Provide the (X, Y) coordinate of the cell's center where the given text is located.  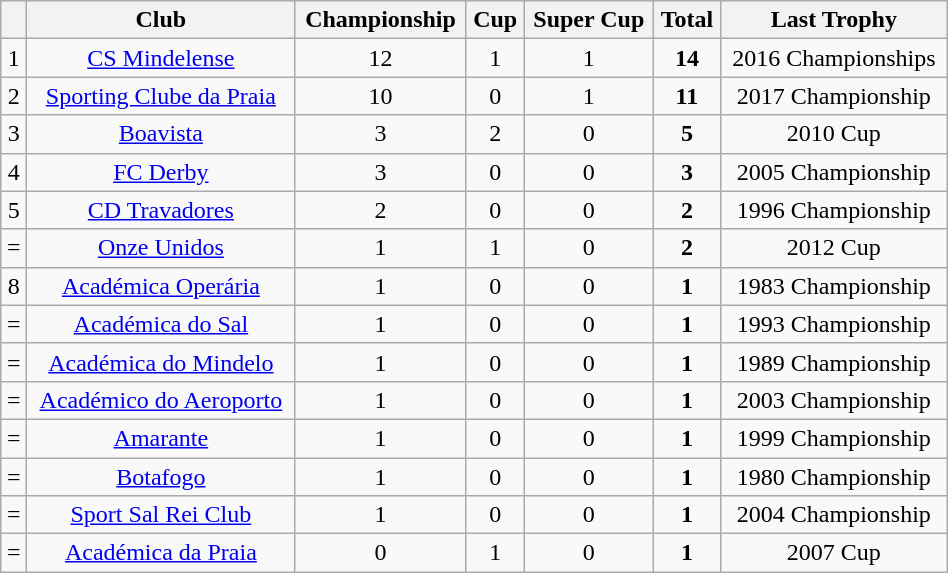
Sporting Clube da Praia (161, 96)
2016 Championships (834, 58)
2012 Cup (834, 248)
8 (14, 286)
11 (686, 96)
CS Mindelense (161, 58)
12 (380, 58)
10 (380, 96)
FC Derby (161, 172)
Amarante (161, 438)
Super Cup (588, 20)
Last Trophy (834, 20)
1983 Championship (834, 286)
2005 Championship (834, 172)
4 (14, 172)
1996 Championship (834, 210)
Académico do Aeroporto (161, 400)
Total (686, 20)
Sport Sal Rei Club (161, 515)
2004 Championship (834, 515)
1980 Championship (834, 477)
2007 Cup (834, 553)
Club (161, 20)
Cup (495, 20)
Académica do Mindelo (161, 362)
1993 Championship (834, 324)
Botafogo (161, 477)
1989 Championship (834, 362)
Académica Operária (161, 286)
Académica da Praia (161, 553)
2003 Championship (834, 400)
1999 Championship (834, 438)
Boavista (161, 134)
CD Travadores (161, 210)
2017 Championship (834, 96)
14 (686, 58)
Championship (380, 20)
Académica do Sal (161, 324)
2010 Cup (834, 134)
Onze Unidos (161, 248)
